From the cell containing the given text, extract its center point as (X, Y) coordinate. 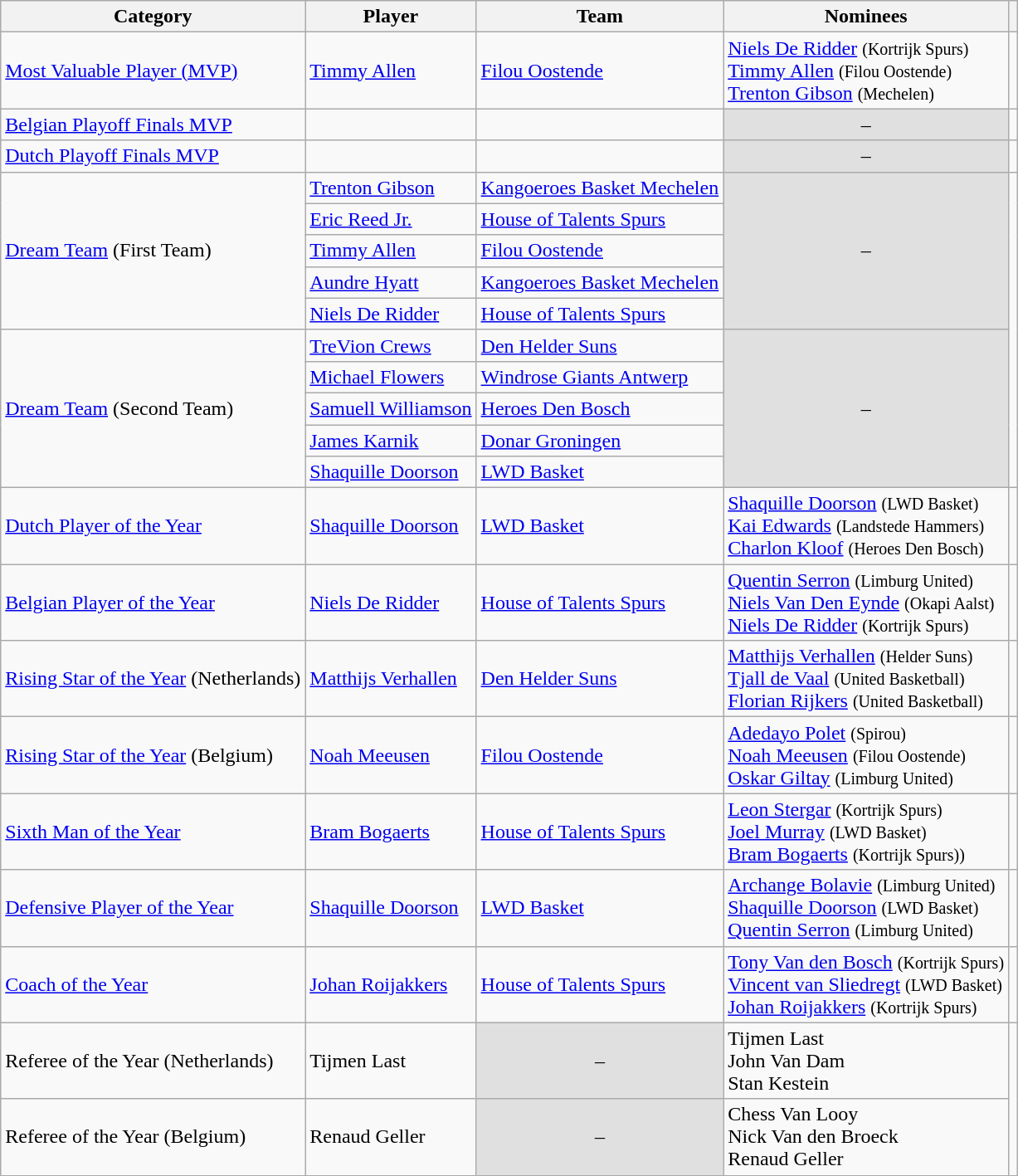
Windrose Giants Antwerp (600, 377)
Chess Van Looy Nick Van den Broeck Renaud Geller (866, 1137)
Leon Stergar (Kortrijk Spurs) Joel Murray (LWD Basket) Bram Bogaerts (Kortrijk Spurs)) (866, 832)
Archange Bolavie (Limburg United) Shaquille Doorson (LWD Basket) Quentin Serron (Limburg United) (866, 908)
Coach of the Year (153, 984)
Heroes Den Bosch (600, 408)
TreVion Crews (391, 345)
Defensive Player of the Year (153, 908)
Team (600, 17)
Noah Meeusen (391, 755)
Tony Van den Bosch (Kortrijk Spurs) Vincent van Sliedregt (LWD Basket) Johan Roijakkers (Kortrijk Spurs) (866, 984)
Aundre Hyatt (391, 282)
Nominees (866, 17)
Tijmen Last (391, 1061)
Dutch Playoff Finals MVP (153, 156)
Dutch Player of the Year (153, 526)
Donar Groningen (600, 441)
Niels De Ridder (Kortrijk Spurs) Timmy Allen (Filou Oostende) Trenton Gibson (Mechelen) (866, 71)
Most Valuable Player (MVP) (153, 71)
Bram Bogaerts (391, 832)
Referee of the Year (Belgium) (153, 1137)
James Karnik (391, 441)
Referee of the Year (Netherlands) (153, 1061)
Sixth Man of the Year (153, 832)
Johan Roijakkers (391, 984)
Dream Team (First Team) (153, 251)
Renaud Geller (391, 1137)
Shaquille Doorson (LWD Basket) Kai Edwards (Landstede Hammers) Charlon Kloof (Heroes Den Bosch) (866, 526)
Matthijs Verhallen (Helder Suns) Tjall de Vaal (United Basketball) Florian Rijkers (United Basketball) (866, 679)
Rising Star of the Year (Belgium) (153, 755)
Matthijs Verhallen (391, 679)
Belgian Playoff Finals MVP (153, 124)
Rising Star of the Year (Netherlands) (153, 679)
Belgian Player of the Year (153, 603)
Trenton Gibson (391, 188)
Tijmen Last John Van Dam Stan Kestein (866, 1061)
Category (153, 17)
Michael Flowers (391, 377)
Adedayo Polet (Spirou) Noah Meeusen (Filou Oostende) Oskar Giltay (Limburg United) (866, 755)
Player (391, 17)
Quentin Serron (Limburg United) Niels Van Den Eynde (Okapi Aalst) Niels De Ridder (Kortrijk Spurs) (866, 603)
Dream Team (Second Team) (153, 408)
Eric Reed Jr. (391, 219)
Samuell Williamson (391, 408)
